Scan for the cell matching the given text and deliver its [X, Y] coordinate at center. 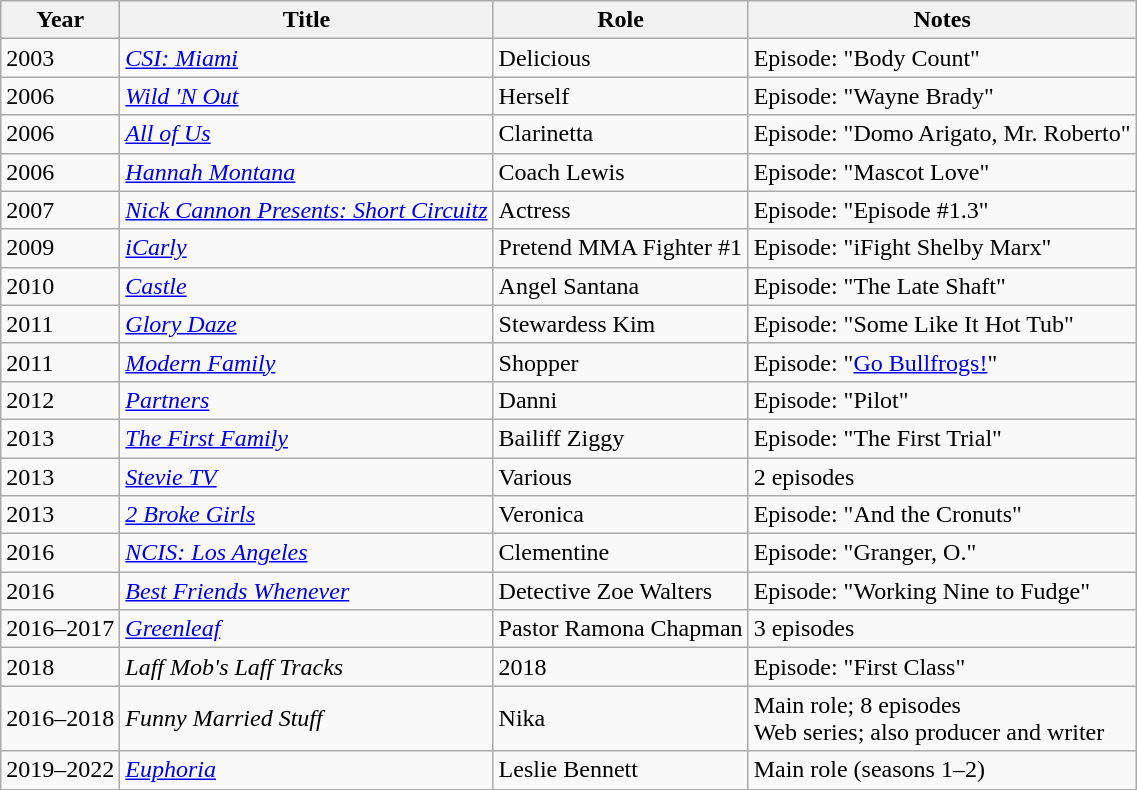
2 Broke Girls [306, 515]
Shopper [620, 362]
Bailiff Ziggy [620, 438]
Episode: "Body Count" [942, 58]
Leslie Bennett [620, 770]
Main role; 8 episodesWeb series; also producer and writer [942, 718]
Clarinetta [620, 134]
Delicious [620, 58]
Veronica [620, 515]
Episode: "And the Cronuts" [942, 515]
Nika [620, 718]
Episode: "Wayne Brady" [942, 96]
Danni [620, 400]
2012 [60, 400]
3 episodes [942, 629]
Detective Zoe Walters [620, 591]
Stewardess Kim [620, 324]
Modern Family [306, 362]
Castle [306, 286]
2016–2017 [60, 629]
All of Us [306, 134]
2007 [60, 210]
Episode: "Episode #1.3" [942, 210]
Herself [620, 96]
Wild 'N Out [306, 96]
Coach Lewis [620, 172]
Partners [306, 400]
Episode: "Domo Arigato, Mr. Roberto" [942, 134]
Nick Cannon Presents: Short Circuitz [306, 210]
Title [306, 20]
Episode: "iFight Shelby Marx" [942, 248]
The First Family [306, 438]
Episode: "Working Nine to Fudge" [942, 591]
Episode: "The Late Shaft" [942, 286]
2019–2022 [60, 770]
Episode: "First Class" [942, 667]
Notes [942, 20]
Pretend MMA Fighter #1 [620, 248]
Episode: "The First Trial" [942, 438]
Funny Married Stuff [306, 718]
Year [60, 20]
CSI: Miami [306, 58]
Stevie TV [306, 477]
2009 [60, 248]
NCIS: Los Angeles [306, 553]
Main role (seasons 1–2) [942, 770]
Episode: "Some Like It Hot Tub" [942, 324]
Episode: "Mascot Love" [942, 172]
2 episodes [942, 477]
Role [620, 20]
Hannah Montana [306, 172]
Episode: "Granger, O." [942, 553]
Various [620, 477]
Greenleaf [306, 629]
Angel Santana [620, 286]
Laff Mob's Laff Tracks [306, 667]
Best Friends Whenever [306, 591]
2016–2018 [60, 718]
Pastor Ramona Chapman [620, 629]
2010 [60, 286]
Episode: "Pilot" [942, 400]
Glory Daze [306, 324]
iCarly [306, 248]
Actress [620, 210]
Euphoria [306, 770]
Clementine [620, 553]
Episode: "Go Bullfrogs!" [942, 362]
2003 [60, 58]
